Output the [x, y] coordinate of the center of the cell containing the given text.  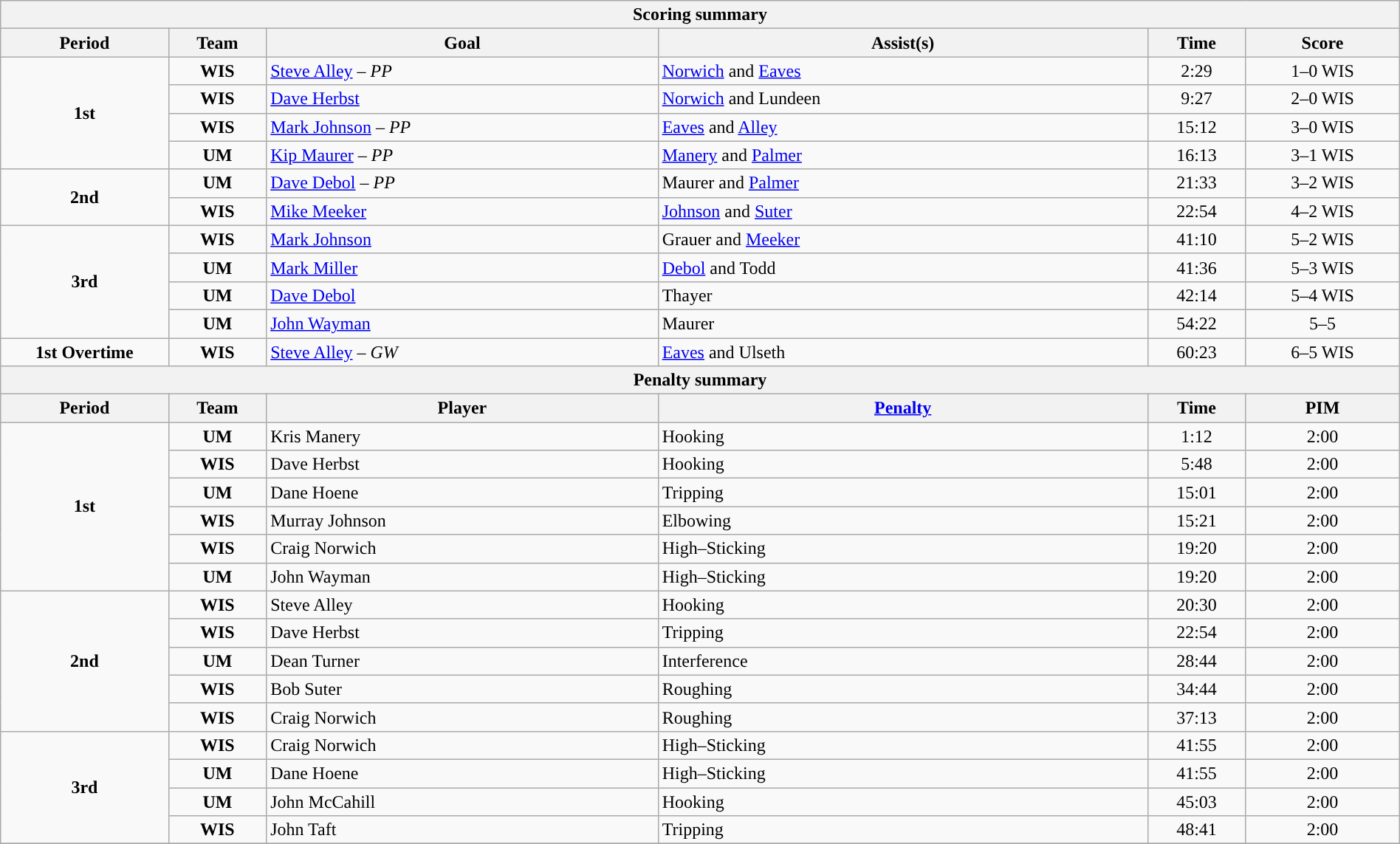
21:33 [1196, 183]
PIM [1322, 408]
5–4 WIS [1322, 295]
15:21 [1196, 521]
37:13 [1196, 717]
48:41 [1196, 830]
Norwich and Eaves [902, 71]
Assist(s) [902, 43]
Norwich and Lundeen [902, 99]
Penalty summary [700, 380]
1:12 [1196, 436]
Score [1322, 43]
15:01 [1196, 493]
34:44 [1196, 689]
Dean Turner [462, 661]
Kip Maurer – PP [462, 155]
Dave Debol – PP [462, 183]
5–5 [1322, 323]
6–5 WIS [1322, 352]
John McCahill [462, 801]
Debol and Todd [902, 267]
Mark Johnson – PP [462, 127]
Thayer [902, 295]
Kris Manery [462, 436]
1–0 WIS [1322, 71]
Elbowing [902, 521]
Dave Debol [462, 295]
5:48 [1196, 464]
Steve Alley – GW [462, 352]
Grauer and Meeker [902, 239]
41:10 [1196, 239]
Bob Suter [462, 689]
Goal [462, 43]
3–0 WIS [1322, 127]
Manery and Palmer [902, 155]
Player [462, 408]
15:12 [1196, 127]
Mark Johnson [462, 239]
5–2 WIS [1322, 239]
Mark Miller [462, 267]
1st Overtime [84, 352]
Steve Alley – PP [462, 71]
60:23 [1196, 352]
John Taft [462, 830]
Eaves and Ulseth [902, 352]
3–2 WIS [1322, 183]
16:13 [1196, 155]
28:44 [1196, 661]
3–1 WIS [1322, 155]
Mike Meeker [462, 211]
Interference [902, 661]
54:22 [1196, 323]
Eaves and Alley [902, 127]
Steve Alley [462, 605]
9:27 [1196, 99]
2–0 WIS [1322, 99]
2:29 [1196, 71]
Maurer [902, 323]
Maurer and Palmer [902, 183]
20:30 [1196, 605]
5–3 WIS [1322, 267]
45:03 [1196, 801]
Penalty [902, 408]
Johnson and Suter [902, 211]
42:14 [1196, 295]
Murray Johnson [462, 521]
4–2 WIS [1322, 211]
41:36 [1196, 267]
Scoring summary [700, 15]
